Determine the (x, y) coordinate at the center of the cell enclosing the given text.  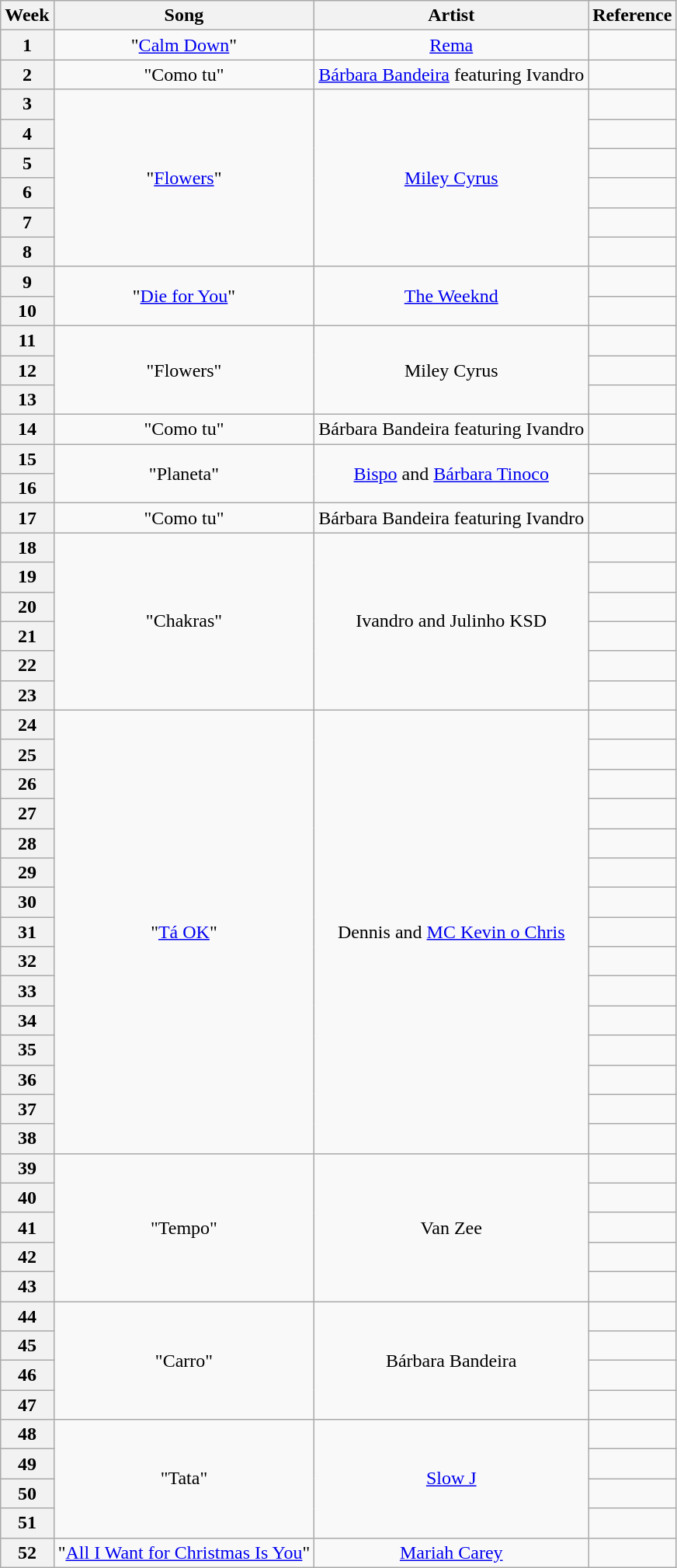
9 (27, 281)
14 (27, 429)
The Weeknd (452, 296)
5 (27, 163)
41 (27, 1227)
"Tá OK" (184, 932)
3 (27, 104)
6 (27, 193)
17 (27, 518)
46 (27, 1375)
7 (27, 222)
4 (27, 134)
52 (27, 1552)
13 (27, 400)
48 (27, 1434)
Ivandro and Julinho KSD (452, 621)
38 (27, 1139)
Slow J (452, 1479)
51 (27, 1523)
26 (27, 784)
1 (27, 45)
"Tata" (184, 1479)
34 (27, 1020)
50 (27, 1493)
"Planeta" (184, 474)
Dennis and MC Kevin o Chris (452, 932)
"Die for You" (184, 296)
27 (27, 813)
Bispo and Bárbara Tinoco (452, 474)
47 (27, 1405)
28 (27, 843)
49 (27, 1464)
33 (27, 991)
Week (27, 16)
"Calm Down" (184, 45)
21 (27, 636)
44 (27, 1316)
43 (27, 1286)
Reference (632, 16)
39 (27, 1168)
45 (27, 1346)
Van Zee (452, 1227)
22 (27, 666)
23 (27, 695)
8 (27, 252)
10 (27, 311)
36 (27, 1080)
30 (27, 902)
"Tempo" (184, 1227)
29 (27, 873)
37 (27, 1109)
15 (27, 459)
12 (27, 370)
Bárbara Bandeira (452, 1361)
"Carro" (184, 1361)
16 (27, 488)
42 (27, 1257)
Rema (452, 45)
31 (27, 932)
19 (27, 577)
32 (27, 961)
Artist (452, 16)
40 (27, 1198)
"Chakras" (184, 621)
Song (184, 16)
20 (27, 607)
Mariah Carey (452, 1552)
"All I Want for Christmas Is You" (184, 1552)
11 (27, 340)
2 (27, 75)
18 (27, 548)
25 (27, 754)
35 (27, 1050)
24 (27, 725)
